Return [X, Y] of the center of cell containing provided text 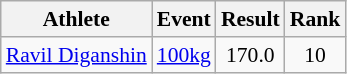
Athlete [76, 19]
Event [184, 19]
170.0 [250, 55]
10 [316, 55]
Rank [316, 19]
100kg [184, 55]
Ravil Diganshin [76, 55]
Result [250, 19]
